Provide the [X, Y] coordinate of the cell's center where the given text is located.  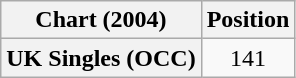
141 [248, 58]
Position [248, 20]
UK Singles (OCC) [101, 58]
Chart (2004) [101, 20]
